Extract the [X, Y] coordinate from the center of the cell holding the provided text.  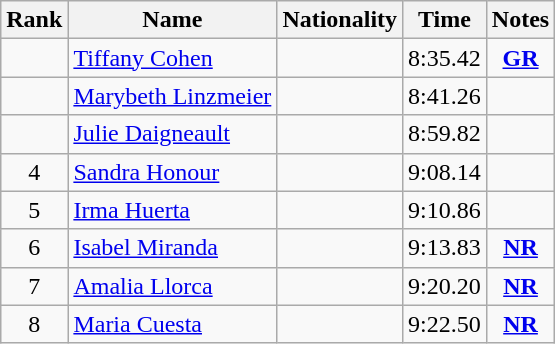
Tiffany Cohen [172, 58]
8:35.42 [445, 58]
8:41.26 [445, 96]
9:22.50 [445, 324]
8:59.82 [445, 134]
Sandra Honour [172, 172]
9:10.86 [445, 210]
GR [520, 58]
Amalia Llorca [172, 286]
Julie Daigneault [172, 134]
Time [445, 20]
Maria Cuesta [172, 324]
6 [34, 248]
Nationality [340, 20]
Rank [34, 20]
Name [172, 20]
Marybeth Linzmeier [172, 96]
Notes [520, 20]
9:20.20 [445, 286]
Isabel Miranda [172, 248]
7 [34, 286]
5 [34, 210]
4 [34, 172]
8 [34, 324]
9:08.14 [445, 172]
Irma Huerta [172, 210]
9:13.83 [445, 248]
